From the cell containing the given text, extract its center point as [X, Y] coordinate. 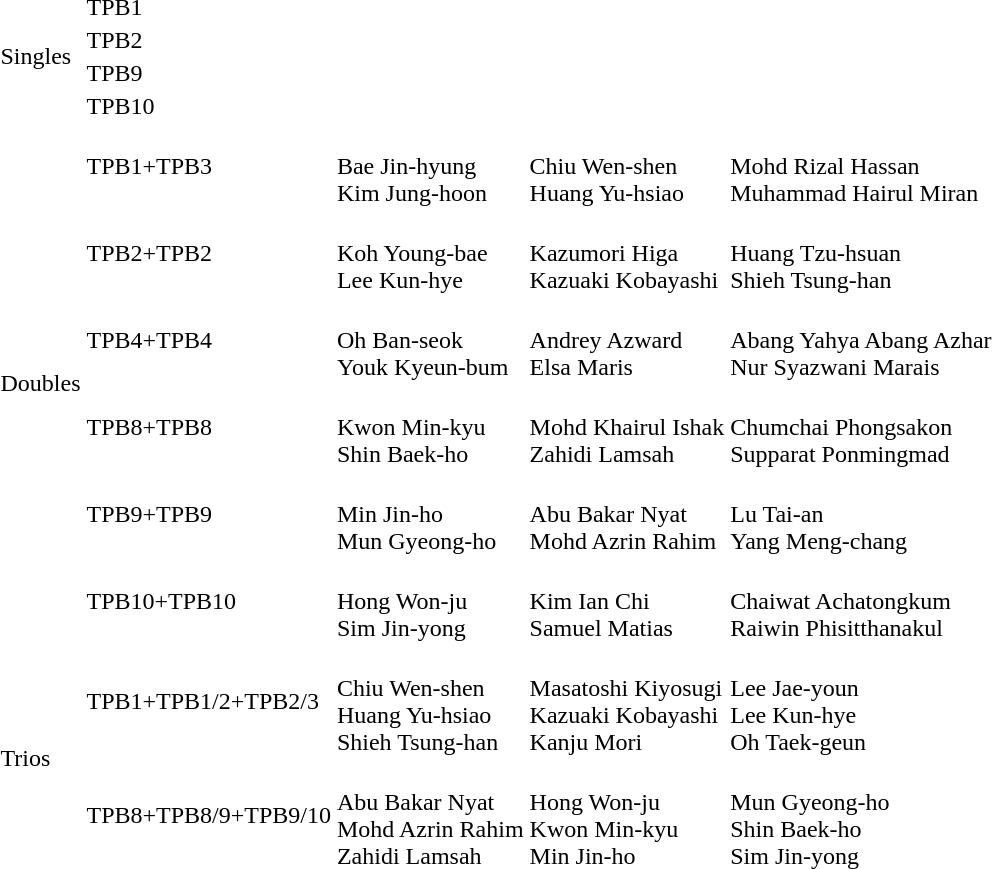
Bae Jin-hyungKim Jung-hoon [430, 166]
Chiu Wen-shenHuang Yu-hsiao [627, 166]
TPB10+TPB10 [208, 601]
TPB1+TPB3 [208, 166]
Masatoshi KiyosugiKazuaki KobayashiKanju Mori [627, 702]
TPB2+TPB2 [208, 253]
Kwon Min-kyuShin Baek-ho [430, 427]
TPB9 [208, 73]
TPB1+TPB1/2+TPB2/3 [208, 702]
Mohd Khairul IshakZahidi Lamsah [627, 427]
Chiu Wen-shenHuang Yu-hsiaoShieh Tsung-han [430, 702]
Andrey AzwardElsa Maris [627, 340]
TPB2 [208, 40]
Abu Bakar NyatMohd Azrin Rahim [627, 514]
TPB4+TPB4 [208, 340]
Koh Young-baeLee Kun-hye [430, 253]
Min Jin-hoMun Gyeong-ho [430, 514]
Kim Ian ChiSamuel Matias [627, 601]
Hong Won-juSim Jin-yong [430, 601]
TPB9+TPB9 [208, 514]
Oh Ban-seokYouk Kyeun-bum [430, 340]
Kazumori HigaKazuaki Kobayashi [627, 253]
TPB8+TPB8 [208, 427]
TPB10 [208, 106]
